Search for the cell housing the specified text and yield its [x, y] center coordinate. 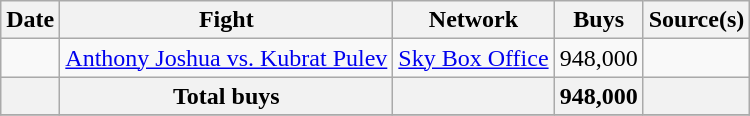
Date [30, 20]
Buys [598, 20]
Source(s) [696, 20]
Anthony Joshua vs. Kubrat Pulev [226, 58]
Network [474, 20]
Sky Box Office [474, 58]
Total buys [226, 96]
Fight [226, 20]
